Pinpoint the cell where the given text exists, returning its (x, y) midpoint coordinate. 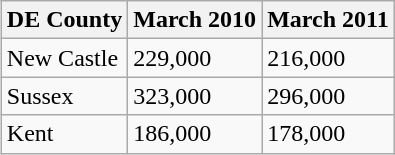
229,000 (195, 58)
296,000 (328, 96)
March 2010 (195, 20)
March 2011 (328, 20)
323,000 (195, 96)
216,000 (328, 58)
Kent (64, 134)
178,000 (328, 134)
New Castle (64, 58)
Sussex (64, 96)
DE County (64, 20)
186,000 (195, 134)
